Locate the cell with the specified text and output its [x, y] center coordinate. 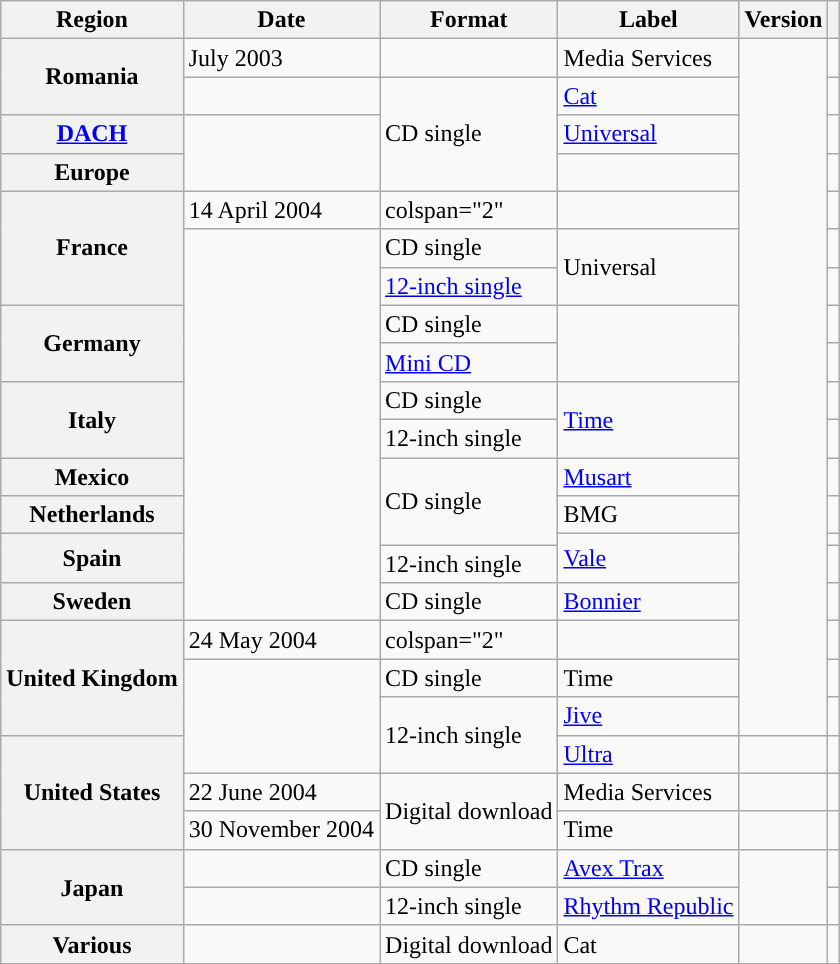
24 May 2004 [281, 640]
Netherlands [92, 515]
Mini CD [469, 362]
Sweden [92, 602]
Date [281, 20]
Ultra [648, 754]
Vale [648, 558]
Format [469, 20]
Romania [92, 77]
Italy [92, 419]
Various [92, 944]
30 November 2004 [281, 830]
Jive [648, 716]
United Kingdom [92, 678]
Europe [92, 172]
Label [648, 20]
Avex Trax [648, 868]
Mexico [92, 477]
Bonnier [648, 602]
Spain [92, 558]
22 June 2004 [281, 792]
July 2003 [281, 58]
14 April 2004 [281, 210]
Germany [92, 343]
DACH [92, 134]
France [92, 248]
Musart [648, 477]
Version [784, 20]
Rhythm Republic [648, 906]
Region [92, 20]
Japan [92, 887]
BMG [648, 515]
United States [92, 792]
